Capture the cell that displays the provided text and extract its (x, y) central coordinate. 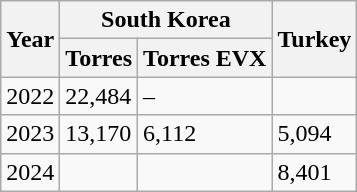
22,484 (99, 96)
– (205, 96)
5,094 (314, 134)
8,401 (314, 172)
2024 (30, 172)
2023 (30, 134)
13,170 (99, 134)
Torres EVX (205, 58)
Torres (99, 58)
South Korea (166, 20)
2022 (30, 96)
6,112 (205, 134)
Year (30, 39)
Turkey (314, 39)
